Output the [X, Y] coordinate of the center of the cell containing the given text.  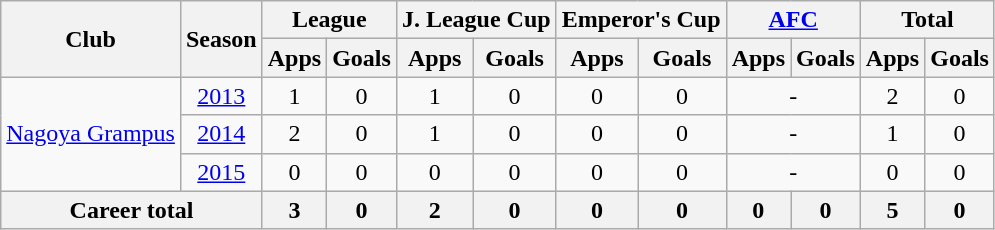
2015 [221, 172]
Club [91, 39]
Total [927, 20]
2014 [221, 134]
J. League Cup [476, 20]
Nagoya Grampus [91, 134]
League [329, 20]
3 [294, 210]
AFC [793, 20]
Season [221, 39]
Emperor's Cup [641, 20]
Career total [132, 210]
5 [892, 210]
2013 [221, 96]
